Search for the cell housing the specified text and yield its [X, Y] center coordinate. 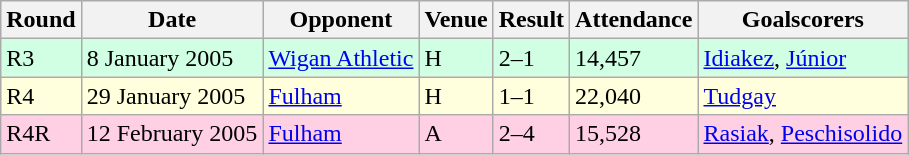
Date [172, 20]
Opponent [341, 20]
Tudgay [803, 96]
12 February 2005 [172, 134]
2–1 [531, 58]
R4R [41, 134]
Idiakez, Júnior [803, 58]
Venue [456, 20]
14,457 [634, 58]
R4 [41, 96]
29 January 2005 [172, 96]
8 January 2005 [172, 58]
R3 [41, 58]
15,528 [634, 134]
Attendance [634, 20]
1–1 [531, 96]
Wigan Athletic [341, 58]
A [456, 134]
Round [41, 20]
Result [531, 20]
Rasiak, Peschisolido [803, 134]
2–4 [531, 134]
22,040 [634, 96]
Goalscorers [803, 20]
